Capture the cell that displays the provided text and extract its [X, Y] central coordinate. 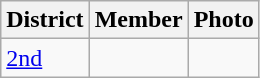
District [45, 20]
2nd [45, 58]
Photo [224, 20]
Member [138, 20]
